Extract the (x, y) coordinate from the center of the cell holding the provided text.  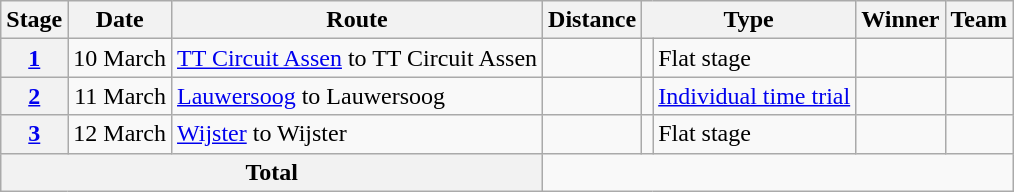
Stage (34, 20)
3 (34, 134)
Team (979, 20)
Type (749, 20)
2 (34, 96)
Route (358, 20)
1 (34, 58)
Total (272, 172)
TT Circuit Assen to TT Circuit Assen (358, 58)
Individual time trial (754, 96)
12 March (120, 134)
10 March (120, 58)
Date (120, 20)
Wijster to Wijster (358, 134)
11 March (120, 96)
Winner (900, 20)
Lauwersoog to Lauwersoog (358, 96)
Distance (592, 20)
